Provide the [x, y] coordinate of the cell's center where the given text is located.  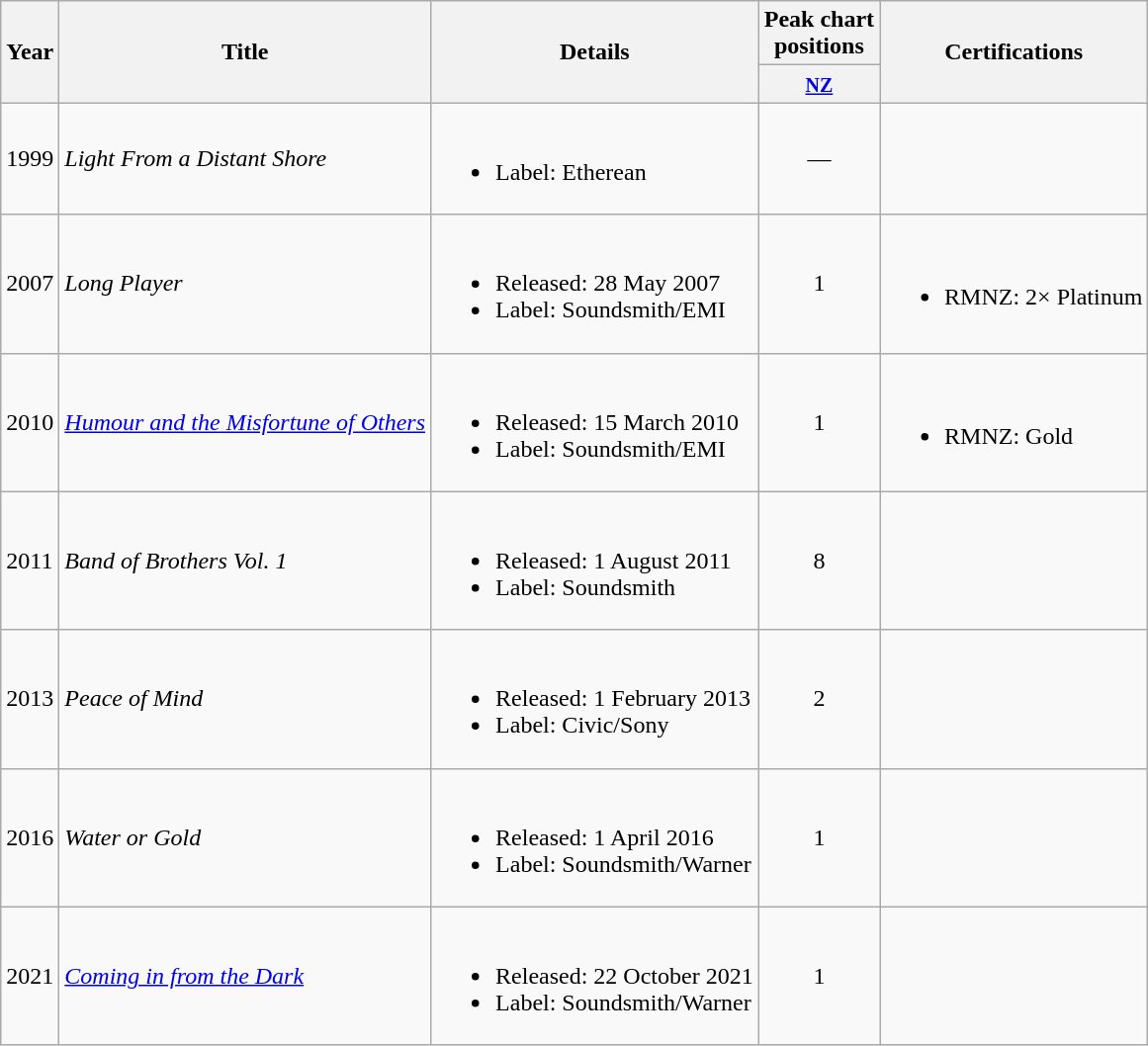
Details [595, 51]
Certifications [1015, 51]
Released: 1 February 2013Label: Civic/Sony [595, 699]
Light From a Distant Shore [245, 158]
— [819, 158]
Released: 1 April 2016Label: Soundsmith/Warner [595, 837]
Year [30, 51]
Water or Gold [245, 837]
Released: 1 August 2011Label: Soundsmith [595, 561]
1999 [30, 158]
Peak chartpositions [819, 34]
8 [819, 561]
NZ [819, 84]
2007 [30, 284]
2010 [30, 422]
Title [245, 51]
Released: 28 May 2007Label: Soundsmith/EMI [595, 284]
2 [819, 699]
Long Player [245, 284]
Humour and the Misfortune of Others [245, 422]
2016 [30, 837]
Released: 15 March 2010Label: Soundsmith/EMI [595, 422]
2021 [30, 976]
RMNZ: Gold [1015, 422]
Band of Brothers Vol. 1 [245, 561]
2011 [30, 561]
RMNZ: 2× Platinum [1015, 284]
Peace of Mind [245, 699]
Coming in from the Dark [245, 976]
Label: Etherean [595, 158]
2013 [30, 699]
Released: 22 October 2021Label: Soundsmith/Warner [595, 976]
